Scan for the cell matching the given text and deliver its [X, Y] coordinate at center. 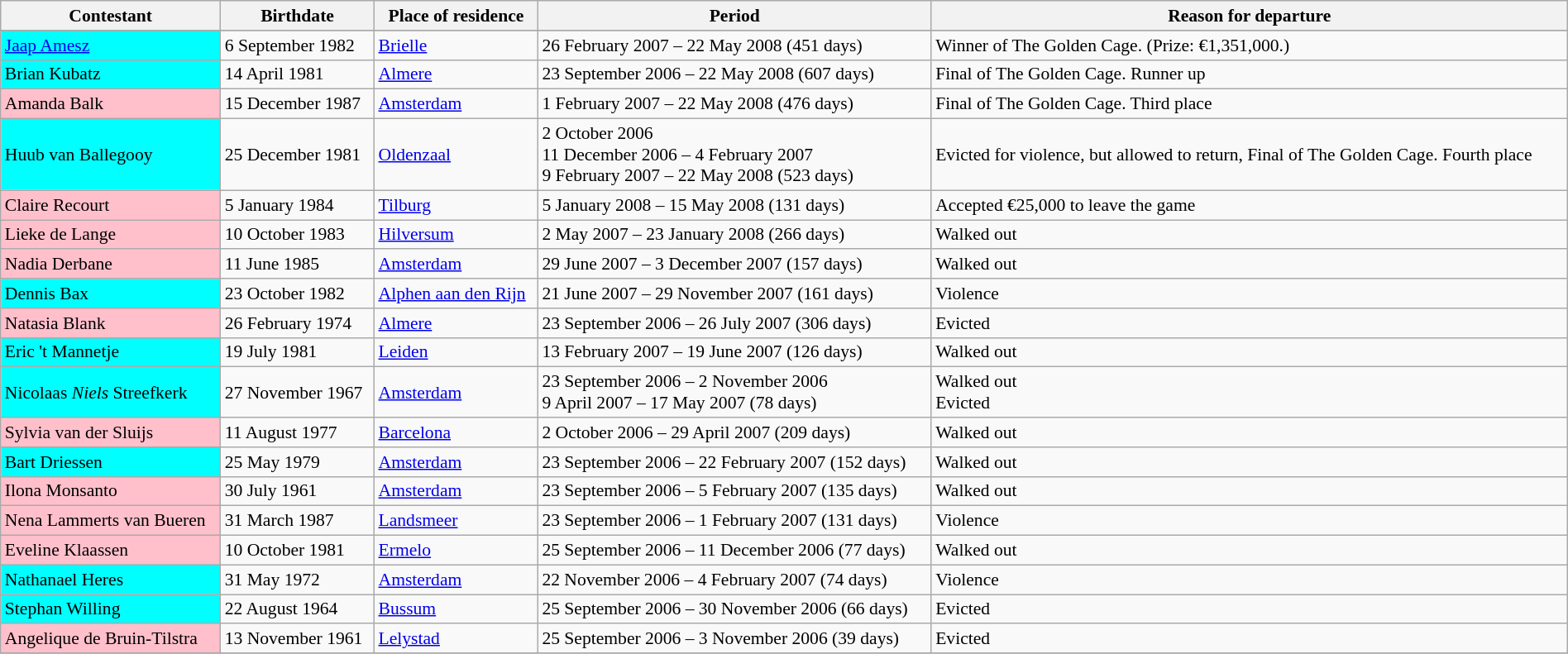
14 April 1981 [298, 74]
23 September 2006 – 1 February 2007 (131 days) [734, 521]
Nadia Derbane [111, 265]
13 February 2007 – 19 June 2007 (126 days) [734, 352]
23 September 2006 – 5 February 2007 (135 days) [734, 491]
Eric 't Mannetje [111, 352]
2 May 2007 – 23 January 2008 (266 days) [734, 235]
11 August 1977 [298, 432]
27 November 1967 [298, 392]
26 February 2007 – 22 May 2008 (451 days) [734, 45]
Birthdate [298, 16]
Bussum [456, 609]
10 October 1983 [298, 235]
Leiden [456, 352]
31 May 1972 [298, 580]
23 September 2006 – 26 July 2007 (306 days) [734, 323]
Sylvia van der Sluijs [111, 432]
Nena Lammerts van Bueren [111, 521]
23 September 2006 – 22 February 2007 (152 days) [734, 462]
2 October 2006 – 29 April 2007 (209 days) [734, 432]
29 June 2007 – 3 December 2007 (157 days) [734, 265]
Contestant [111, 16]
15 December 1987 [298, 104]
Lieke de Lange [111, 235]
Hilversum [456, 235]
Nathanael Heres [111, 580]
Stephan Willing [111, 609]
Oldenzaal [456, 155]
23 October 1982 [298, 294]
23 September 2006 – 2 November 2006 9 April 2007 – 17 May 2007 (78 days) [734, 392]
21 June 2007 – 29 November 2007 (161 days) [734, 294]
Eveline Klaassen [111, 551]
Period [734, 16]
25 September 2006 – 3 November 2006 (39 days) [734, 639]
5 January 1984 [298, 205]
Alphen aan den Rijn [456, 294]
Lelystad [456, 639]
5 January 2008 – 15 May 2008 (131 days) [734, 205]
Tilburg [456, 205]
Brielle [456, 45]
Ilona Monsanto [111, 491]
Amanda Balk [111, 104]
Place of residence [456, 16]
Jaap Amesz [111, 45]
13 November 1961 [298, 639]
Barcelona [456, 432]
30 July 1961 [298, 491]
Angelique de Bruin-Tilstra [111, 639]
6 September 1982 [298, 45]
Walked out Evicted [1249, 392]
Ermelo [456, 551]
26 February 1974 [298, 323]
23 September 2006 – 22 May 2008 (607 days) [734, 74]
Natasia Blank [111, 323]
10 October 1981 [298, 551]
Claire Recourt [111, 205]
Final of The Golden Cage. Third place [1249, 104]
Bart Driessen [111, 462]
19 July 1981 [298, 352]
Nicolaas Niels Streefkerk [111, 392]
31 March 1987 [298, 521]
Winner of The Golden Cage. (Prize: €1,351,000.) [1249, 45]
Landsmeer [456, 521]
1 February 2007 – 22 May 2008 (476 days) [734, 104]
25 May 1979 [298, 462]
22 November 2006 – 4 February 2007 (74 days) [734, 580]
11 June 1985 [298, 265]
Brian Kubatz [111, 74]
2 October 200611 December 2006 – 4 February 20079 February 2007 – 22 May 2008 (523 days) [734, 155]
Evicted for violence, but allowed to return, Final of The Golden Cage. Fourth place [1249, 155]
Final of The Golden Cage. Runner up [1249, 74]
22 August 1964 [298, 609]
Dennis Bax [111, 294]
25 September 2006 – 11 December 2006 (77 days) [734, 551]
Reason for departure [1249, 16]
Huub van Ballegooy [111, 155]
Accepted €25,000 to leave the game [1249, 205]
25 September 2006 – 30 November 2006 (66 days) [734, 609]
25 December 1981 [298, 155]
